Find where the given text appears and provide that cell's center as [X, Y] coordinate. 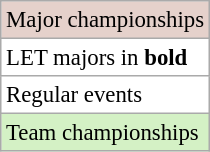
Regular events [106, 95]
LET majors in bold [106, 58]
Major championships [106, 20]
Team championships [106, 133]
